Pinpoint the cell where the given text exists, returning its (X, Y) midpoint coordinate. 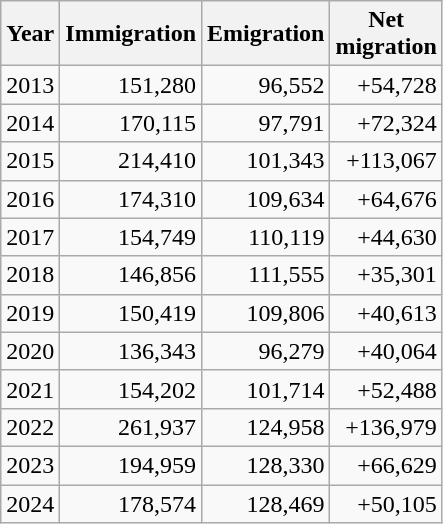
170,115 (131, 123)
+52,488 (386, 389)
2019 (30, 313)
261,937 (131, 427)
+40,613 (386, 313)
154,749 (131, 237)
+64,676 (386, 199)
214,410 (131, 161)
+72,324 (386, 123)
2013 (30, 85)
154,202 (131, 389)
97,791 (266, 123)
2017 (30, 237)
Year (30, 34)
Emigration (266, 34)
2018 (30, 275)
96,552 (266, 85)
109,806 (266, 313)
150,419 (131, 313)
96,279 (266, 351)
2016 (30, 199)
136,343 (131, 351)
109,634 (266, 199)
110,119 (266, 237)
+54,728 (386, 85)
2020 (30, 351)
101,714 (266, 389)
128,330 (266, 465)
+136,979 (386, 427)
151,280 (131, 85)
+113,067 (386, 161)
+50,105 (386, 503)
194,959 (131, 465)
2015 (30, 161)
174,310 (131, 199)
+66,629 (386, 465)
Immigration (131, 34)
+44,630 (386, 237)
111,555 (266, 275)
2022 (30, 427)
2023 (30, 465)
128,469 (266, 503)
+35,301 (386, 275)
2021 (30, 389)
Netmigration (386, 34)
146,856 (131, 275)
178,574 (131, 503)
2024 (30, 503)
2014 (30, 123)
101,343 (266, 161)
124,958 (266, 427)
+40,064 (386, 351)
